Locate the cell with the specified text and output its (x, y) center coordinate. 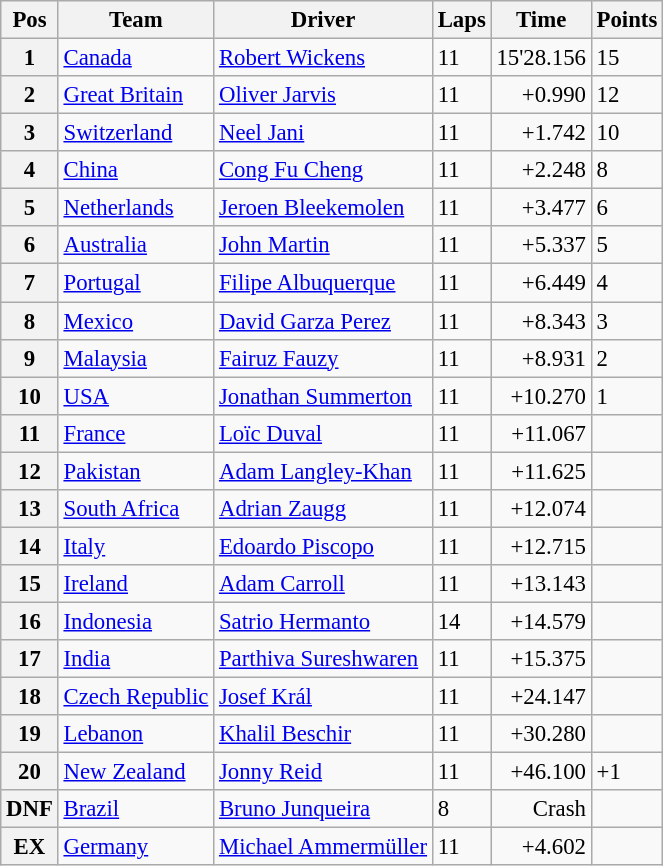
John Martin (324, 245)
+11.067 (541, 433)
Josef Král (324, 697)
+1 (626, 772)
+12.074 (541, 509)
David Garza Perez (324, 321)
Great Britain (136, 95)
Malaysia (136, 358)
+46.100 (541, 772)
Switzerland (136, 133)
Pakistan (136, 471)
+24.147 (541, 697)
Cong Fu Cheng (324, 170)
15'28.156 (541, 58)
Edoardo Piscopo (324, 546)
+12.715 (541, 546)
Australia (136, 245)
Netherlands (136, 208)
+10.270 (541, 396)
India (136, 659)
+2.248 (541, 170)
+0.990 (541, 95)
Oliver Jarvis (324, 95)
Michael Ammermüller (324, 847)
Adam Carroll (324, 584)
Lebanon (136, 734)
+1.742 (541, 133)
Khalil Beschir (324, 734)
+13.143 (541, 584)
+8.343 (541, 321)
Laps (462, 20)
18 (30, 697)
Bruno Junqueira (324, 809)
Loïc Duval (324, 433)
+11.625 (541, 471)
Portugal (136, 283)
Czech Republic (136, 697)
+30.280 (541, 734)
+6.449 (541, 283)
+5.337 (541, 245)
Neel Jani (324, 133)
16 (30, 621)
USA (136, 396)
13 (30, 509)
DNF (30, 809)
Filipe Albuquerque (324, 283)
Ireland (136, 584)
+15.375 (541, 659)
Adam Langley-Khan (324, 471)
Mexico (136, 321)
Crash (541, 809)
+4.602 (541, 847)
Satrio Hermanto (324, 621)
20 (30, 772)
Fairuz Fauzy (324, 358)
+8.931 (541, 358)
Italy (136, 546)
Brazil (136, 809)
France (136, 433)
Pos (30, 20)
Robert Wickens (324, 58)
+14.579 (541, 621)
19 (30, 734)
Canada (136, 58)
Jonathan Summerton (324, 396)
Jeroen Bleekemolen (324, 208)
+3.477 (541, 208)
7 (30, 283)
China (136, 170)
Jonny Reid (324, 772)
17 (30, 659)
Driver (324, 20)
Indonesia (136, 621)
Adrian Zaugg (324, 509)
Parthiva Sureshwaren (324, 659)
Team (136, 20)
South Africa (136, 509)
Points (626, 20)
9 (30, 358)
Time (541, 20)
New Zealand (136, 772)
Germany (136, 847)
EX (30, 847)
